Pinpoint the cell where the given text exists, returning its [X, Y] midpoint coordinate. 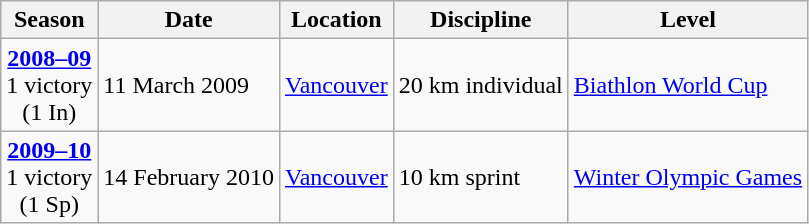
Season [50, 20]
11 March 2009 [189, 85]
Level [688, 20]
Date [189, 20]
Winter Olympic Games [688, 177]
20 km individual [480, 85]
14 February 2010 [189, 177]
2008–09 1 victory (1 In) [50, 85]
Discipline [480, 20]
2009–10 1 victory (1 Sp) [50, 177]
10 km sprint [480, 177]
Location [337, 20]
Biathlon World Cup [688, 85]
